From the cell containing the given text, extract its center point as (X, Y) coordinate. 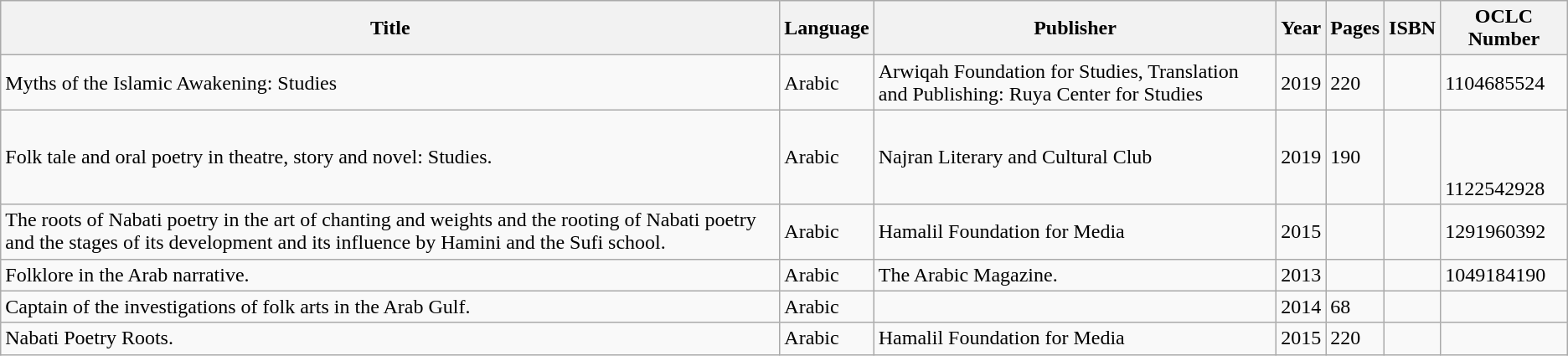
OCLC Number (1504, 28)
1104685524 (1504, 82)
Myths of the Islamic Awakening: Studies (390, 82)
Captain of the investigations of folk arts in the Arab Gulf. (390, 307)
Language (827, 28)
Nabati Poetry Roots. (390, 338)
2014 (1302, 307)
Arwiqah Foundation for Studies, Translation and Publishing: Ruya Center for Studies (1075, 82)
190 (1355, 157)
Year (1302, 28)
Pages (1355, 28)
Folk tale and oral poetry in theatre, story and novel: Studies. (390, 157)
1122542928 (1504, 157)
68 (1355, 307)
2013 (1302, 275)
Folklore in the Arab narrative. (390, 275)
Najran Literary and Cultural Club (1075, 157)
Title (390, 28)
Publisher (1075, 28)
1291960392 (1504, 231)
ISBN (1412, 28)
The Arabic Magazine. (1075, 275)
1049184190 (1504, 275)
